Extract the (x, y) coordinate from the center of the cell holding the provided text.  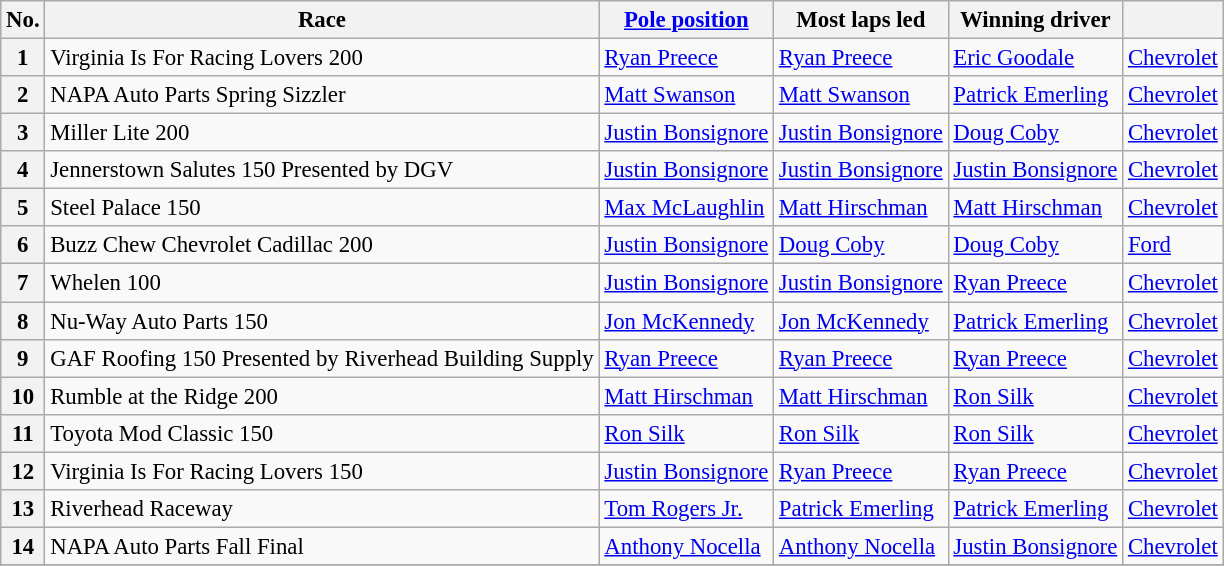
4 (23, 170)
13 (23, 509)
3 (23, 133)
Ford (1173, 245)
Virginia Is For Racing Lovers 200 (322, 58)
5 (23, 208)
9 (23, 358)
8 (23, 321)
Buzz Chew Chevrolet Cadillac 200 (322, 245)
No. (23, 20)
Toyota Mod Classic 150 (322, 433)
7 (23, 283)
Whelen 100 (322, 283)
14 (23, 546)
GAF Roofing 150 Presented by Riverhead Building Supply (322, 358)
1 (23, 58)
12 (23, 471)
6 (23, 245)
Riverhead Raceway (322, 509)
Tom Rogers Jr. (686, 509)
NAPA Auto Parts Spring Sizzler (322, 95)
Eric Goodale (1036, 58)
NAPA Auto Parts Fall Final (322, 546)
Winning driver (1036, 20)
Virginia Is For Racing Lovers 150 (322, 471)
Race (322, 20)
2 (23, 95)
Nu-Way Auto Parts 150 (322, 321)
Jennerstown Salutes 150 Presented by DGV (322, 170)
11 (23, 433)
Miller Lite 200 (322, 133)
Pole position (686, 20)
Max McLaughlin (686, 208)
10 (23, 396)
Steel Palace 150 (322, 208)
Most laps led (862, 20)
Rumble at the Ridge 200 (322, 396)
